Determine the [X, Y] coordinate at the center of the cell enclosing the given text.  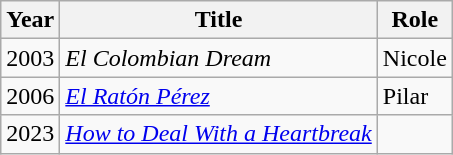
Nicole [414, 58]
El Ratón Pérez [218, 96]
Pilar [414, 96]
2003 [30, 58]
Year [30, 20]
2023 [30, 134]
El Colombian Dream [218, 58]
Role [414, 20]
2006 [30, 96]
Title [218, 20]
How to Deal With a Heartbreak [218, 134]
